Return the (X, Y) coordinate for the center point of the cell that contains the specified text.  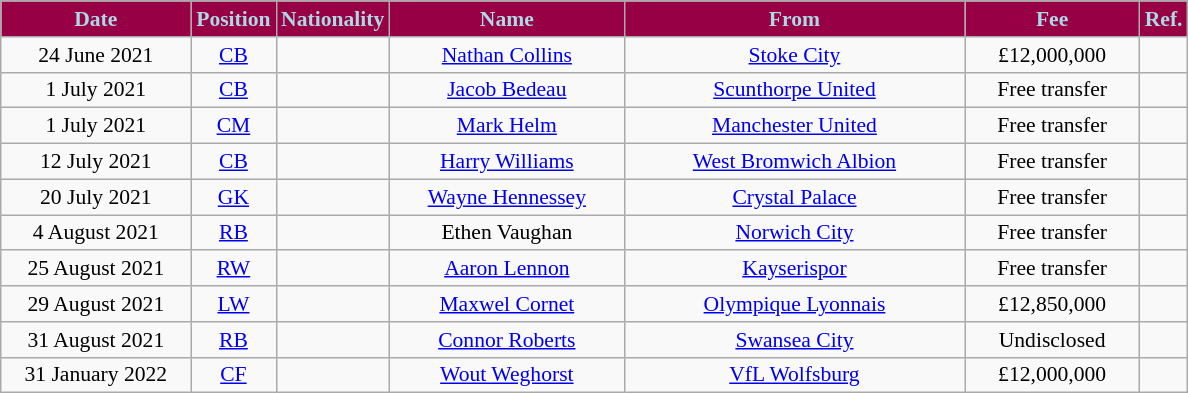
Ref. (1164, 19)
RW (234, 269)
Connor Roberts (506, 340)
Name (506, 19)
Swansea City (794, 340)
Olympique Lyonnais (794, 304)
Wout Weghorst (506, 375)
GK (234, 197)
20 July 2021 (96, 197)
4 August 2021 (96, 233)
Ethen Vaughan (506, 233)
Stoke City (794, 55)
Wayne Hennessey (506, 197)
24 June 2021 (96, 55)
Harry Williams (506, 162)
Position (234, 19)
LW (234, 304)
Norwich City (794, 233)
Nathan Collins (506, 55)
Scunthorpe United (794, 90)
Jacob Bedeau (506, 90)
Mark Helm (506, 126)
From (794, 19)
Aaron Lennon (506, 269)
Crystal Palace (794, 197)
VfL Wolfsburg (794, 375)
31 January 2022 (96, 375)
Manchester United (794, 126)
Undisclosed (1052, 340)
CF (234, 375)
Maxwel Cornet (506, 304)
Date (96, 19)
31 August 2021 (96, 340)
Kayserispor (794, 269)
CM (234, 126)
12 July 2021 (96, 162)
West Bromwich Albion (794, 162)
£12,850,000 (1052, 304)
25 August 2021 (96, 269)
Fee (1052, 19)
29 August 2021 (96, 304)
Nationality (332, 19)
